For the text-containing cell, return its midpoint in (X, Y) coordinate format. 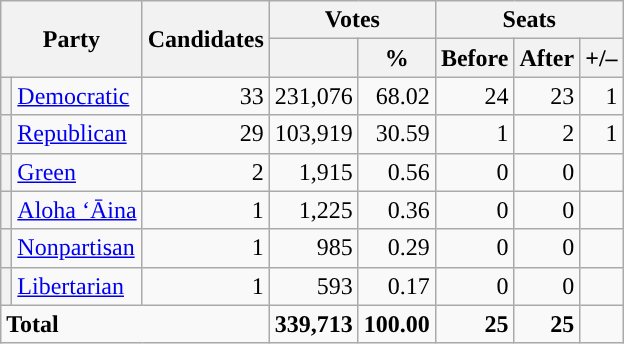
23 (547, 96)
29 (206, 134)
24 (474, 96)
Before (474, 58)
Party (72, 39)
30.59 (396, 134)
Democratic (77, 96)
Candidates (206, 39)
Nonpartisan (77, 248)
After (547, 58)
231,076 (314, 96)
Seats (529, 20)
339,713 (314, 324)
Republican (77, 134)
% (396, 58)
1,225 (314, 210)
593 (314, 286)
Libertarian (77, 286)
Total (136, 324)
Votes (352, 20)
0.17 (396, 286)
985 (314, 248)
Green (77, 172)
0.56 (396, 172)
33 (206, 96)
100.00 (396, 324)
Aloha ʻĀina (77, 210)
0.29 (396, 248)
1,915 (314, 172)
103,919 (314, 134)
+/– (602, 58)
68.02 (396, 96)
0.36 (396, 210)
